Extract the [x, y] coordinate from the center of the cell holding the provided text.  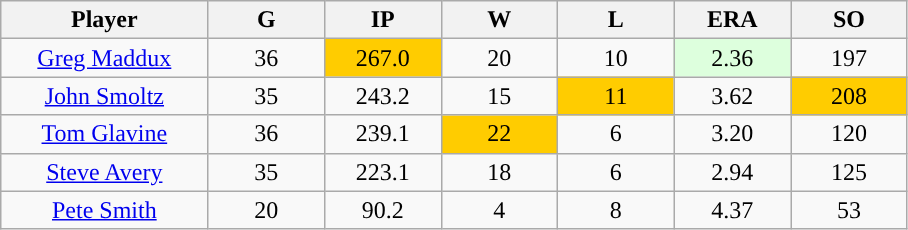
10 [616, 58]
Steve Avery [104, 172]
120 [850, 134]
Player [104, 20]
G [266, 20]
ERA [732, 20]
Pete Smith [104, 210]
4 [500, 210]
John Smoltz [104, 96]
SO [850, 20]
267.0 [382, 58]
2.36 [732, 58]
4.37 [732, 210]
Tom Glavine [104, 134]
15 [500, 96]
53 [850, 210]
18 [500, 172]
W [500, 20]
197 [850, 58]
L [616, 20]
90.2 [382, 210]
2.94 [732, 172]
22 [500, 134]
223.1 [382, 172]
IP [382, 20]
11 [616, 96]
3.20 [732, 134]
Greg Maddux [104, 58]
243.2 [382, 96]
3.62 [732, 96]
239.1 [382, 134]
125 [850, 172]
208 [850, 96]
8 [616, 210]
